Detect which cell encompasses the target text, then output its [x, y] center coordinate. 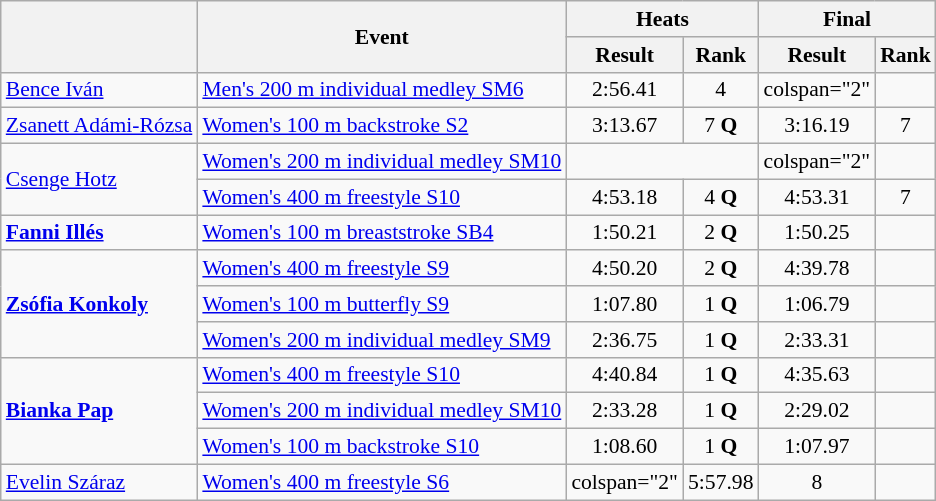
3:13.67 [624, 126]
Heats [662, 19]
4:53.31 [818, 197]
Women's 100 m breaststroke SB4 [382, 233]
1:50.25 [818, 233]
Event [382, 36]
Zsófia Konkoly [100, 304]
2:56.41 [624, 90]
4:39.78 [818, 269]
4 [720, 90]
1:50.21 [624, 233]
Evelin Száraz [100, 482]
Women's 200 m individual medley SM9 [382, 340]
Fanni Illés [100, 233]
Women's 400 m freestyle S9 [382, 269]
Zsanett Adámi-Rózsa [100, 126]
3:16.19 [818, 126]
4:50.20 [624, 269]
Bianka Pap [100, 410]
4:53.18 [624, 197]
5:57.98 [720, 482]
Women's 100 m backstroke S2 [382, 126]
Men's 200 m individual medley SM6 [382, 90]
8 [818, 482]
Bence Iván [100, 90]
1:08.60 [624, 447]
2:33.28 [624, 411]
2:36.75 [624, 340]
1:07.97 [818, 447]
2:33.31 [818, 340]
4 Q [720, 197]
Csenge Hotz [100, 180]
Final [848, 19]
7 Q [720, 126]
4:40.84 [624, 375]
Women's 100 m backstroke S10 [382, 447]
Women's 100 m butterfly S9 [382, 304]
Women's 400 m freestyle S6 [382, 482]
1:07.80 [624, 304]
1:06.79 [818, 304]
4:35.63 [818, 375]
2:29.02 [818, 411]
